Identify which cell holds the provided text, then report its (x, y) central coordinate. 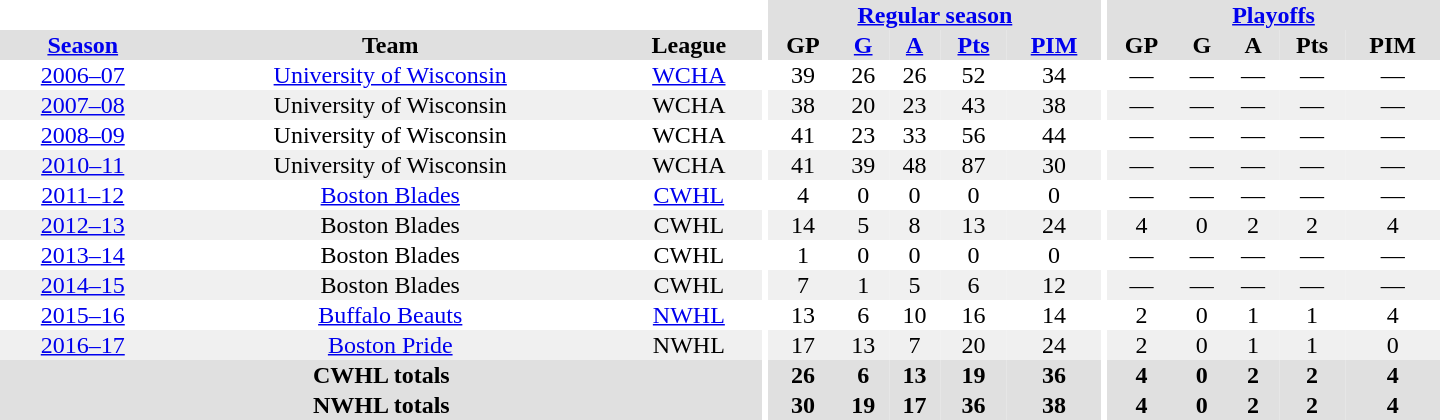
Boston Pride (390, 345)
2008–09 (83, 135)
2011–12 (83, 195)
2016–17 (83, 345)
52 (974, 75)
Buffalo Beauts (390, 315)
34 (1054, 75)
NWHL totals (382, 405)
2014–15 (83, 285)
8 (914, 225)
League (689, 45)
12 (1054, 285)
Season (83, 45)
CWHL totals (382, 375)
2012–13 (83, 225)
Playoffs (1274, 15)
Team (390, 45)
Regular season (934, 15)
87 (974, 165)
2015–16 (83, 315)
43 (974, 105)
2013–14 (83, 255)
44 (1054, 135)
2010–11 (83, 165)
33 (914, 135)
56 (974, 135)
2006–07 (83, 75)
2007–08 (83, 105)
10 (914, 315)
48 (914, 165)
16 (974, 315)
